Return the [X, Y] coordinate for the center point of the cell that contains the specified text.  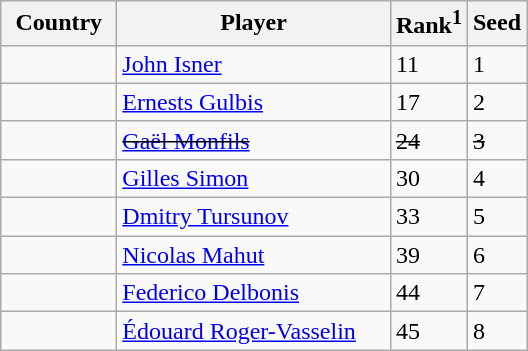
4 [496, 178]
45 [428, 331]
Seed [496, 24]
2 [496, 102]
Country [59, 24]
7 [496, 293]
Federico Delbonis [254, 293]
39 [428, 255]
1 [496, 64]
Dmitry Tursunov [254, 217]
Édouard Roger-Vasselin [254, 331]
11 [428, 64]
6 [496, 255]
8 [496, 331]
Gilles Simon [254, 178]
Nicolas Mahut [254, 255]
Rank1 [428, 24]
Gaël Monfils [254, 140]
John Isner [254, 64]
Player [254, 24]
17 [428, 102]
3 [496, 140]
33 [428, 217]
24 [428, 140]
30 [428, 178]
5 [496, 217]
44 [428, 293]
Ernests Gulbis [254, 102]
